For the text-containing cell, return its midpoint in (X, Y) coordinate format. 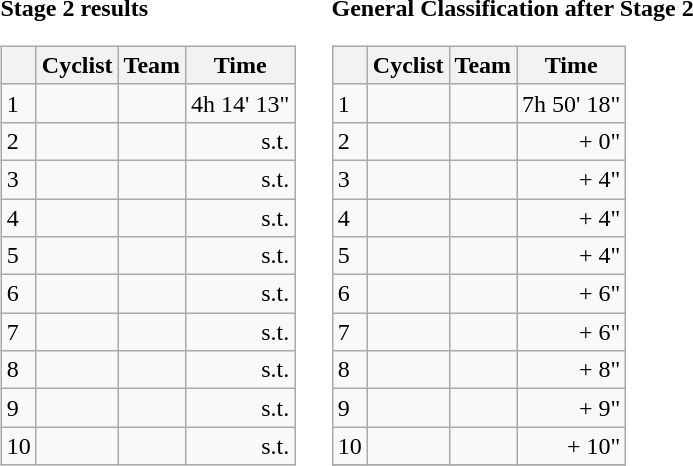
+ 9" (572, 408)
7h 50' 18" (572, 103)
+ 0" (572, 141)
4h 14' 13" (240, 103)
+ 10" (572, 446)
+ 8" (572, 370)
